Capture the cell that displays the provided text and extract its (x, y) central coordinate. 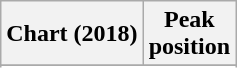
Peak position (189, 34)
Chart (2018) (72, 34)
